Detect which cell encompasses the target text, then output its (x, y) center coordinate. 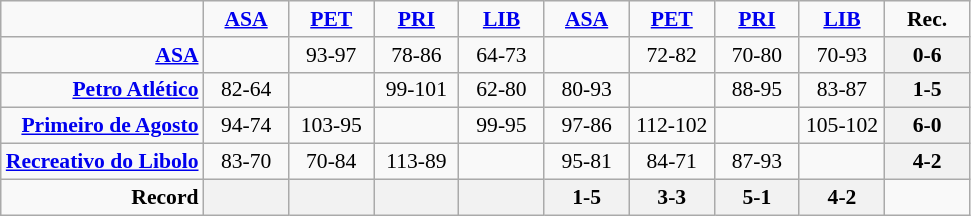
87-93 (756, 162)
99-95 (502, 126)
Recreativo do Libolo (102, 162)
80-93 (586, 90)
95-81 (586, 162)
84-71 (672, 162)
103-95 (332, 126)
94-74 (246, 126)
82-64 (246, 90)
70-84 (332, 162)
70-80 (756, 55)
99-101 (416, 90)
105-102 (842, 126)
78-86 (416, 55)
112-102 (672, 126)
113-89 (416, 162)
93-97 (332, 55)
Petro Atlético (102, 90)
72-82 (672, 55)
62-80 (502, 90)
Rec. (928, 19)
83-70 (246, 162)
88-95 (756, 90)
64-73 (502, 55)
70-93 (842, 55)
3-3 (672, 197)
5-1 (756, 197)
97-86 (586, 126)
0-6 (928, 55)
Record (102, 197)
6-0 (928, 126)
83-87 (842, 90)
Primeiro de Agosto (102, 126)
